Find where the given text appears and provide that cell's center as (x, y) coordinate. 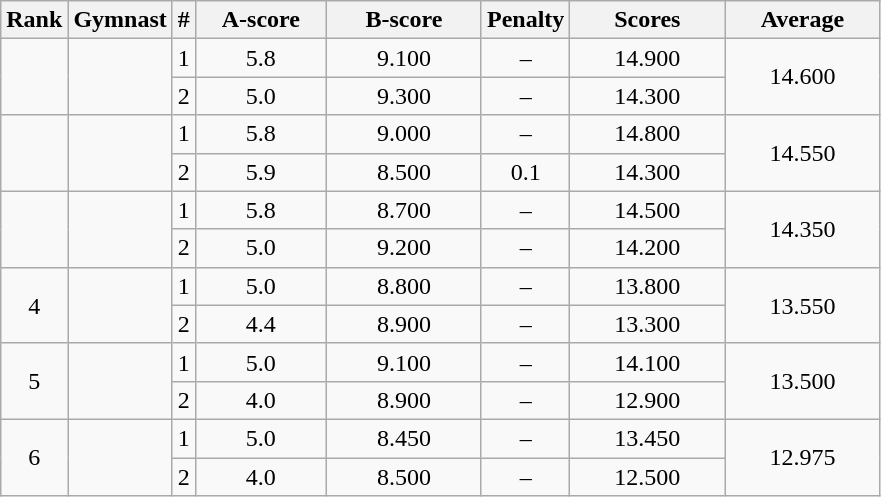
# (184, 20)
12.975 (802, 457)
6 (34, 457)
14.800 (648, 134)
14.600 (802, 77)
4 (34, 305)
Rank (34, 20)
9.300 (404, 96)
8.800 (404, 286)
8.700 (404, 210)
14.900 (648, 58)
8.450 (404, 438)
13.550 (802, 305)
13.500 (802, 381)
A-score (260, 20)
5 (34, 381)
5.9 (260, 172)
0.1 (525, 172)
13.800 (648, 286)
14.200 (648, 248)
9.200 (404, 248)
14.100 (648, 362)
12.900 (648, 400)
14.550 (802, 153)
Gymnast (120, 20)
Scores (648, 20)
9.000 (404, 134)
12.500 (648, 477)
13.450 (648, 438)
4.4 (260, 324)
Average (802, 20)
13.300 (648, 324)
14.350 (802, 229)
Penalty (525, 20)
B-score (404, 20)
14.500 (648, 210)
